Locate the cell with the specified text and output its (X, Y) center coordinate. 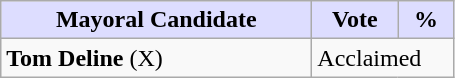
Vote (355, 20)
% (426, 20)
Tom Deline (X) (156, 58)
Acclaimed (383, 58)
Mayoral Candidate (156, 20)
